Provide the (X, Y) coordinate of the cell's center where the given text is located.  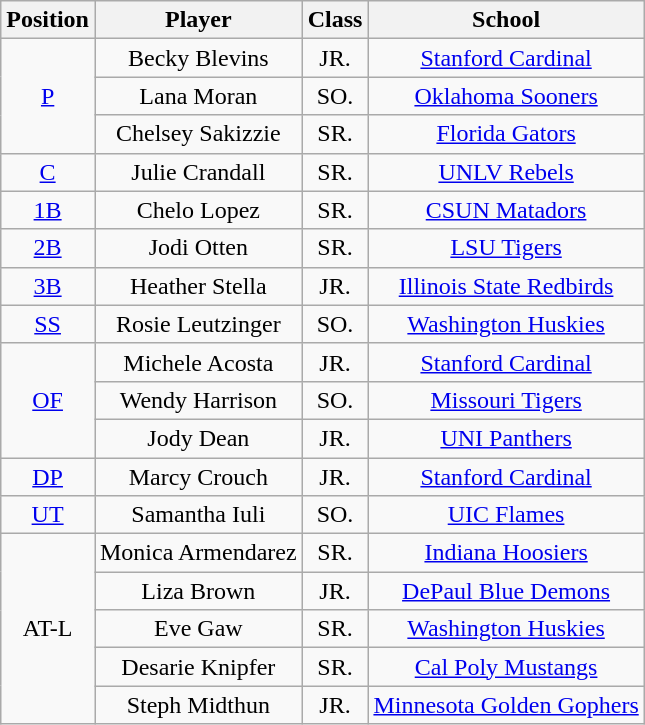
Illinois State Redbirds (506, 286)
Julie Crandall (198, 172)
Becky Blevins (198, 58)
OF (48, 400)
Oklahoma Sooners (506, 96)
Michele Acosta (198, 362)
LSU Tigers (506, 248)
Missouri Tigers (506, 400)
Player (198, 20)
Chelsey Sakizzie (198, 134)
Eve Gaw (198, 629)
Jody Dean (198, 438)
SS (48, 324)
DP (48, 477)
3B (48, 286)
Minnesota Golden Gophers (506, 705)
Florida Gators (506, 134)
P (48, 96)
Liza Brown (198, 591)
Wendy Harrison (198, 400)
CSUN Matadors (506, 210)
Marcy Crouch (198, 477)
C (48, 172)
Samantha Iuli (198, 515)
UT (48, 515)
Lana Moran (198, 96)
AT-L (48, 629)
Cal Poly Mustangs (506, 667)
2B (48, 248)
Class (335, 20)
Jodi Otten (198, 248)
School (506, 20)
UNI Panthers (506, 438)
Rosie Leutzinger (198, 324)
UNLV Rebels (506, 172)
Position (48, 20)
Chelo Lopez (198, 210)
1B (48, 210)
Heather Stella (198, 286)
Desarie Knipfer (198, 667)
Indiana Hoosiers (506, 553)
UIC Flames (506, 515)
Steph Midthun (198, 705)
DePaul Blue Demons (506, 591)
Monica Armendarez (198, 553)
